Find where the given text appears and provide that cell's center as [x, y] coordinate. 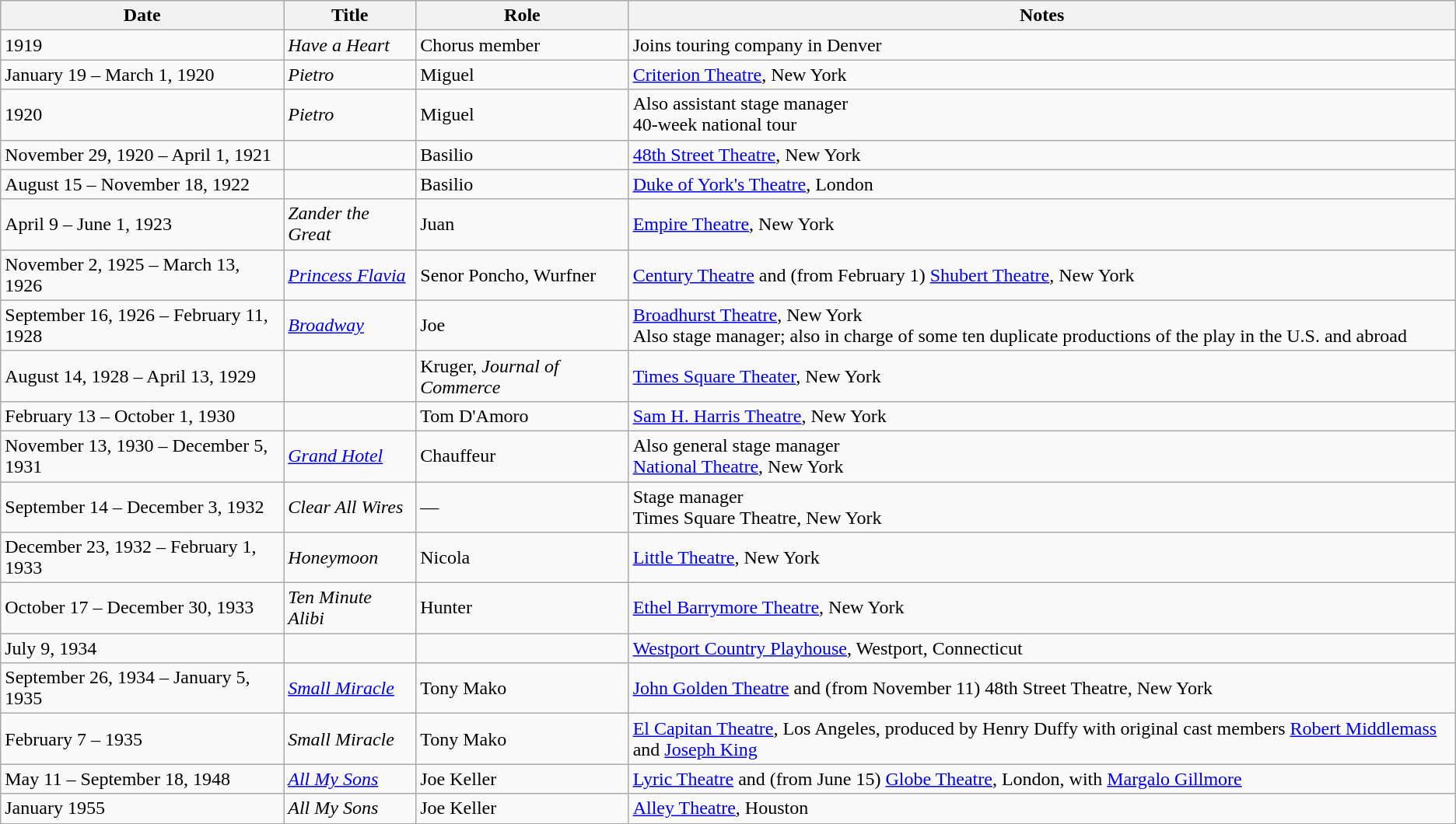
February 13 – October 1, 1930 [142, 416]
Senor Poncho, Wurfner [523, 275]
Westport Country Playhouse, Westport, Connecticut [1042, 648]
Sam H. Harris Theatre, New York [1042, 416]
January 19 – March 1, 1920 [142, 75]
Grand Hotel [350, 456]
October 17 – December 30, 1933 [142, 608]
Ethel Barrymore Theatre, New York [1042, 608]
Alley Theatre, Houston [1042, 808]
Honeymoon [350, 558]
August 14, 1928 – April 13, 1929 [142, 376]
Zander the Great [350, 224]
Notes [1042, 16]
Duke of York's Theatre, London [1042, 184]
Date [142, 16]
Clear All Wires [350, 507]
December 23, 1932 – February 1, 1933 [142, 558]
Role [523, 16]
El Capitan Theatre, Los Angeles, produced by Henry Duffy with original cast members Robert Middlemass and Joseph King [1042, 738]
Also assistant stage manager40-week national tour [1042, 115]
1920 [142, 115]
Little Theatre, New York [1042, 558]
— [523, 507]
Stage managerTimes Square Theatre, New York [1042, 507]
Tom D'Amoro [523, 416]
Princess Flavia [350, 275]
February 7 – 1935 [142, 738]
August 15 – November 18, 1922 [142, 184]
1919 [142, 45]
Broadway [350, 325]
Times Square Theater, New York [1042, 376]
Joins touring company in Denver [1042, 45]
Ten Minute Alibi [350, 608]
Also general stage managerNational Theatre, New York [1042, 456]
September 14 – December 3, 1932 [142, 507]
September 26, 1934 – January 5, 1935 [142, 689]
48th Street Theatre, New York [1042, 155]
Title [350, 16]
Empire Theatre, New York [1042, 224]
Have a Heart [350, 45]
Lyric Theatre and (from June 15) Globe Theatre, London, with Margalo Gillmore [1042, 779]
November 29, 1920 – April 1, 1921 [142, 155]
Joe [523, 325]
Nicola [523, 558]
July 9, 1934 [142, 648]
May 11 – September 18, 1948 [142, 779]
Criterion Theatre, New York [1042, 75]
John Golden Theatre and (from November 11) 48th Street Theatre, New York [1042, 689]
Chauffeur [523, 456]
Hunter [523, 608]
September 16, 1926 – February 11, 1928 [142, 325]
Broadhurst Theatre, New YorkAlso stage manager; also in charge of some ten duplicate productions of the play in the U.S. and abroad [1042, 325]
November 2, 1925 – March 13, 1926 [142, 275]
January 1955 [142, 808]
Chorus member [523, 45]
April 9 – June 1, 1923 [142, 224]
Century Theatre and (from February 1) Shubert Theatre, New York [1042, 275]
Juan [523, 224]
November 13, 1930 – December 5, 1931 [142, 456]
Kruger, Journal of Commerce [523, 376]
